Locate the cell with the specified text and output its [X, Y] center coordinate. 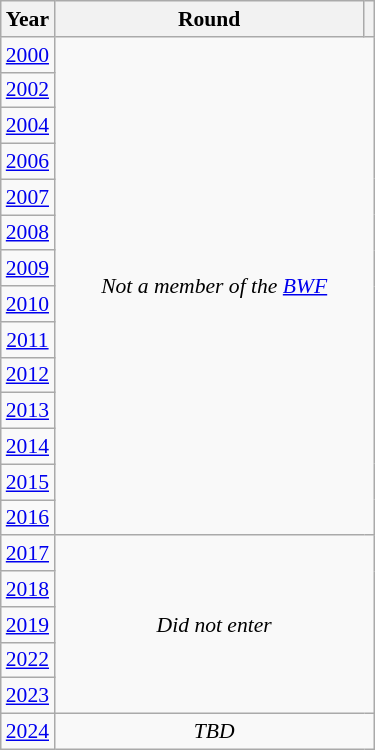
Year [28, 19]
Did not enter [214, 625]
2010 [28, 304]
2007 [28, 197]
2011 [28, 340]
2013 [28, 411]
2012 [28, 375]
2024 [28, 732]
2015 [28, 482]
2004 [28, 126]
TBD [214, 732]
2000 [28, 55]
2017 [28, 554]
Round [209, 19]
2009 [28, 269]
2018 [28, 589]
2022 [28, 660]
2016 [28, 518]
2014 [28, 447]
2023 [28, 696]
Not a member of the BWF [214, 286]
2002 [28, 90]
2006 [28, 162]
2008 [28, 233]
2019 [28, 625]
